Output the (x, y) coordinate of the center of the cell containing the given text.  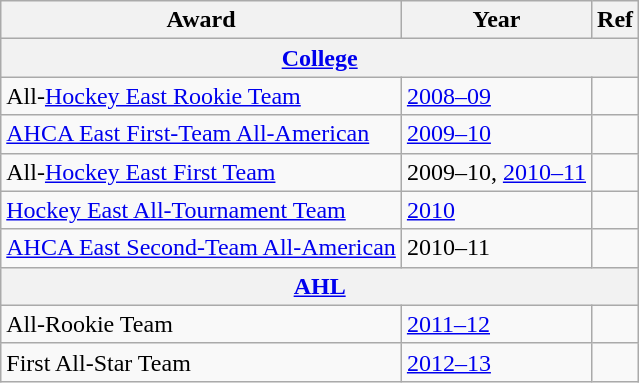
Award (202, 20)
AHCA East Second-Team All-American (202, 248)
All-Rookie Team (202, 324)
College (320, 58)
First All-Star Team (202, 362)
2010–11 (496, 248)
AHL (320, 286)
2011–12 (496, 324)
2009–10 (496, 134)
All-Hockey East First Team (202, 172)
Year (496, 20)
Hockey East All-Tournament Team (202, 210)
2012–13 (496, 362)
AHCA East First-Team All-American (202, 134)
2008–09 (496, 96)
2010 (496, 210)
Ref (616, 20)
2009–10, 2010–11 (496, 172)
All-Hockey East Rookie Team (202, 96)
